Detect which cell encompasses the target text, then output its (x, y) center coordinate. 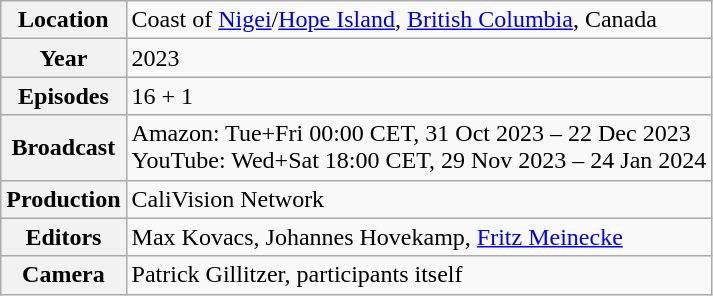
16 + 1 (419, 96)
Location (64, 20)
CaliVision Network (419, 199)
Coast of Nigei/Hope Island, British Columbia, Canada (419, 20)
Episodes (64, 96)
Amazon: Tue+Fri 00:00 CET, 31 Oct 2023 – 22 Dec 2023YouTube: Wed+Sat 18:00 CET, 29 Nov 2023 – 24 Jan 2024 (419, 148)
Year (64, 58)
Editors (64, 237)
Camera (64, 275)
Patrick Gillitzer, participants itself (419, 275)
Max Kovacs, Johannes Hovekamp, Fritz Meinecke (419, 237)
Production (64, 199)
Broadcast (64, 148)
2023 (419, 58)
